Return the [X, Y] coordinate for the center point of the cell that contains the specified text.  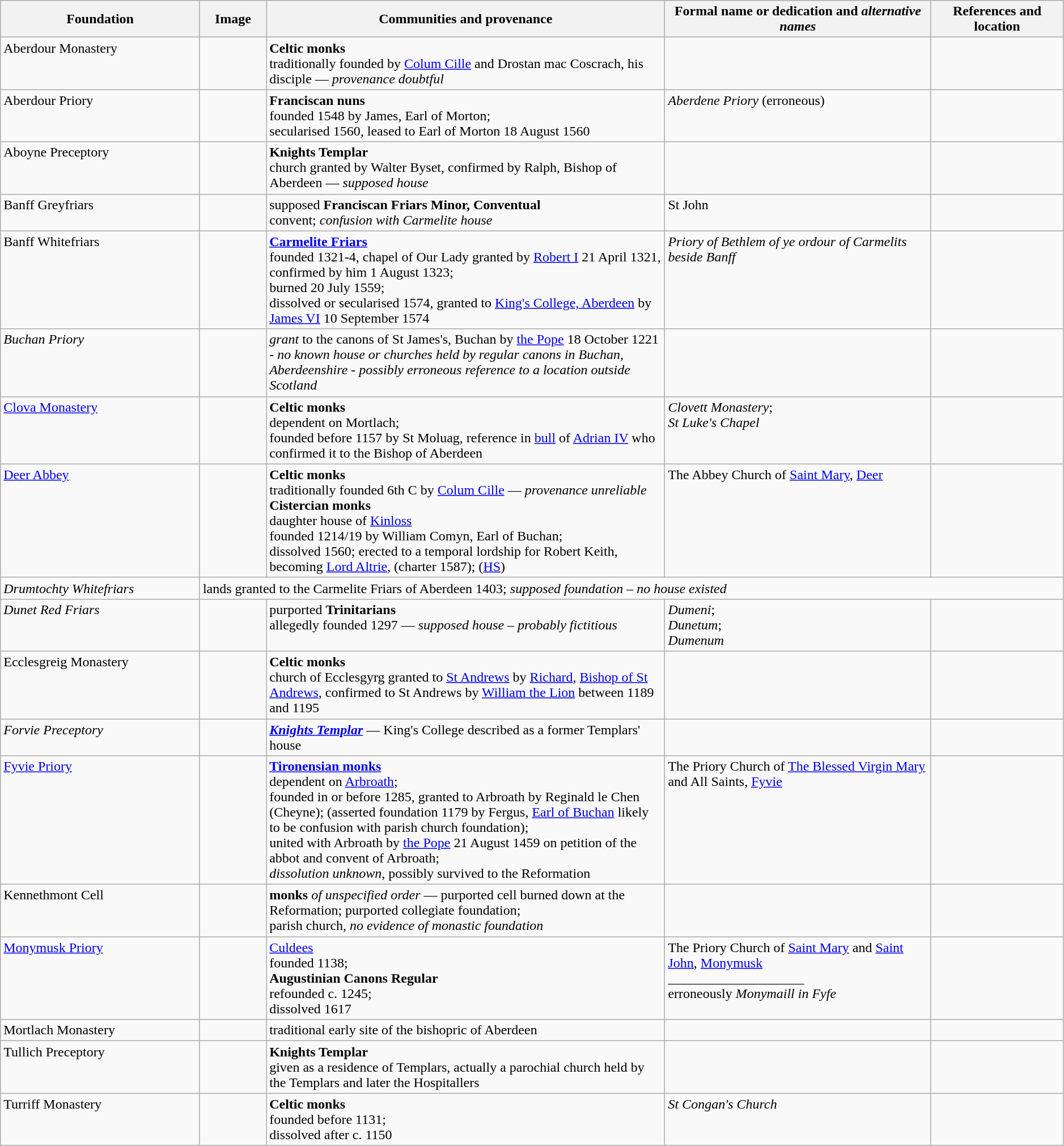
Image [232, 19]
supposed Franciscan Friars Minor, Conventualconvent; confusion with Carmelite house [466, 212]
The Priory Church of The Blessed Virgin Mary and All Saints, Fyvie [798, 820]
Celtic monksdependent on Mortlach;founded before 1157 by St Moluag, reference in bull of Adrian IV who confirmed it to the Bishop of Aberdeen [466, 430]
Banff Whitefriars [100, 280]
Clovett Monastery;St Luke's Chapel [798, 430]
Buchan Priory [100, 363]
Banff Greyfriars [100, 212]
traditional early site of the bishopric of Aberdeen [466, 1030]
Mortlach Monastery [100, 1030]
Aberdene Priory (erroneous) [798, 116]
St John [798, 212]
Knights Templargiven as a residence of Templars, actually a parochial church held by the Templars and later the Hospitallers [466, 1067]
Culdeesfounded 1138;Augustinian Canons Regularrefounded c. 1245;dissolved 1617 [466, 978]
Deer Abbey [100, 521]
Dunet Red Friars [100, 625]
Celtic monksfounded before 1131;dissolved after c. 1150 [466, 1119]
Celtic monkstraditionally founded by Colum Cille and Drostan mac Coscrach, his disciple — provenance doubtful [466, 64]
Turriff Monastery [100, 1119]
purported Trinitariansallegedly founded 1297 — supposed house – probably fictitious [466, 625]
Drumtochty Whitefriars [100, 588]
Knights Templar — King's College described as a former Templars' house [466, 737]
Foundation [100, 19]
The Priory Church of Saint Mary and Saint John, Monymusk____________________erroneously Monymaill in Fyfe [798, 978]
The Abbey Church of Saint Mary, Deer [798, 521]
Kennethmont Cell [100, 911]
References and location [997, 19]
Franciscan nunsfounded 1548 by James, Earl of Morton;secularised 1560, leased to Earl of Morton 18 August 1560 [466, 116]
Priory of Bethlem of ye ordour of Carmelits beside Banff [798, 280]
Formal name or dedication and alternative names [798, 19]
Dumeni;Dunetum;Dumenum [798, 625]
Ecclesgreig Monastery [100, 685]
Communities and provenance [466, 19]
Monymusk Priory [100, 978]
Knights Templarchurch granted by Walter Byset, confirmed by Ralph, Bishop of Aberdeen — supposed house [466, 168]
Aberdour Priory [100, 116]
Tullich Preceptory [100, 1067]
lands granted to the Carmelite Friars of Aberdeen 1403; supposed foundation – no house existed [631, 588]
Aberdour Monastery [100, 64]
Forvie Preceptory [100, 737]
Aboyne Preceptory [100, 168]
Fyvie Priory [100, 820]
Clova Monastery [100, 430]
St Congan's Church [798, 1119]
